Output the (x, y) coordinate of the center of the cell containing the given text.  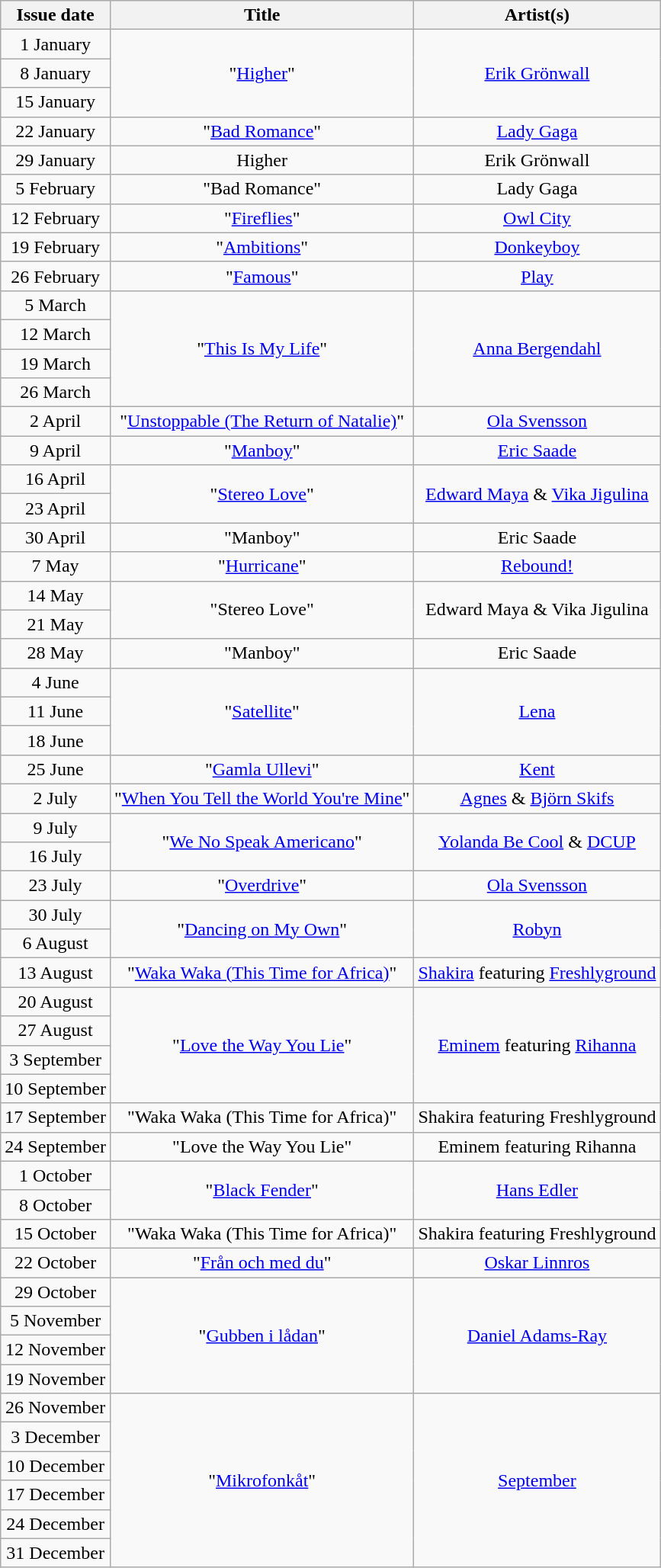
"Hurricane" (262, 566)
9 July (56, 827)
"Unstoppable (The Return of Natalie)" (262, 422)
Agnes & Björn Skifs (537, 798)
"Black Fender" (262, 1190)
September (537, 1480)
3 December (56, 1437)
27 August (56, 1031)
12 March (56, 334)
30 April (56, 537)
15 October (56, 1233)
"Satellite" (262, 711)
Anna Bergendahl (537, 348)
"We No Speak Americano" (262, 842)
"This Is My Life" (262, 348)
25 June (56, 769)
19 February (56, 247)
"Dancing on My Own" (262, 929)
4 June (56, 682)
21 May (56, 624)
29 January (56, 160)
19 November (56, 1379)
"Overdrive" (262, 886)
Artist(s) (537, 15)
Higher (262, 160)
Lena (537, 711)
10 December (56, 1466)
15 January (56, 102)
2 April (56, 422)
8 January (56, 73)
16 April (56, 479)
29 October (56, 1292)
20 August (56, 1002)
Title (262, 15)
5 November (56, 1321)
18 June (56, 740)
24 December (56, 1524)
5 March (56, 305)
Kent (537, 769)
31 December (56, 1553)
Rebound! (537, 566)
Daniel Adams-Ray (537, 1336)
Yolanda Be Cool & DCUP (537, 842)
2 July (56, 798)
14 May (56, 595)
30 July (56, 915)
26 February (56, 276)
9 April (56, 451)
7 May (56, 566)
Issue date (56, 15)
"Gamla Ullevi" (262, 769)
24 September (56, 1146)
"When You Tell the World You're Mine" (262, 798)
5 February (56, 189)
"Mikrofonkåt" (262, 1480)
8 October (56, 1204)
Owl City (537, 218)
3 September (56, 1060)
"Från och med du" (262, 1262)
23 April (56, 508)
"Gubben i lådan" (262, 1336)
22 January (56, 131)
10 September (56, 1089)
26 November (56, 1408)
Robyn (537, 929)
"Famous" (262, 276)
17 December (56, 1495)
23 July (56, 886)
1 October (56, 1175)
Hans Edler (537, 1190)
19 March (56, 364)
Donkeyboy (537, 247)
11 June (56, 711)
"Higher" (262, 73)
"Ambitions" (262, 247)
26 March (56, 393)
Play (537, 276)
Oskar Linnros (537, 1262)
12 November (56, 1350)
28 May (56, 653)
"Fireflies" (262, 218)
6 August (56, 944)
17 September (56, 1117)
12 February (56, 218)
13 August (56, 973)
16 July (56, 857)
1 January (56, 44)
22 October (56, 1262)
